Capture the cell that displays the provided text and extract its (X, Y) central coordinate. 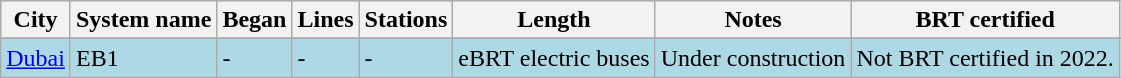
City (36, 20)
Dubai (36, 58)
Notes (753, 20)
Began (254, 20)
Stations (406, 20)
Not BRT certified in 2022. (985, 58)
Length (554, 20)
Lines (326, 20)
BRT certified (985, 20)
EB1 (143, 58)
System name (143, 20)
Under construction (753, 58)
eBRT electric buses (554, 58)
